Return the [x, y] coordinate for the center point of the cell that contains the specified text.  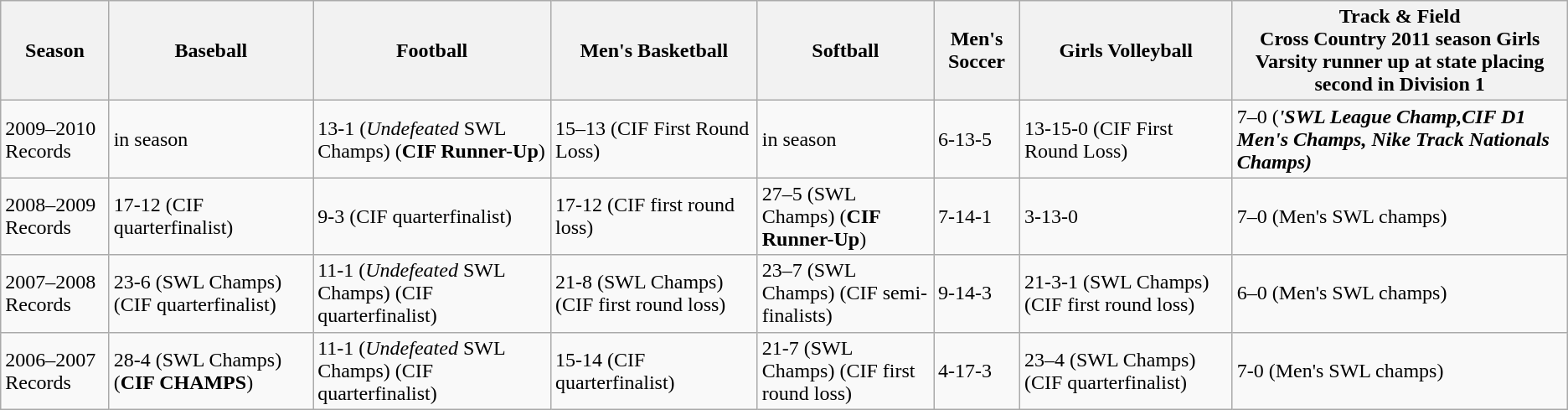
23–7 (SWL Champs) (CIF semi-finalists) [845, 293]
9-3 (CIF quarterfinalist) [432, 216]
21-8 (SWL Champs) (CIF first round loss) [653, 293]
Season [55, 50]
Baseball [211, 50]
9-14-3 [977, 293]
15–13 (CIF First Round Loss) [653, 139]
21-7 (SWL Champs) (CIF first round loss) [845, 371]
Men's Basketball [653, 50]
Softball [845, 50]
7-14-1 [977, 216]
7–0 ('SWL League Champ,CIF D1 Men's Champs, Nike Track Nationals Champs) [1400, 139]
27–5 (SWL Champs) (CIF Runner-Up) [845, 216]
Girls Volleyball [1126, 50]
4-17-3 [977, 371]
3-13-0 [1126, 216]
Men's Soccer [977, 50]
7–0 (Men's SWL champs) [1400, 216]
6–0 (Men's SWL champs) [1400, 293]
21-3-1 (SWL Champs) (CIF first round loss) [1126, 293]
6-13-5 [977, 139]
13-15-0 (CIF First Round Loss) [1126, 139]
23-6 (SWL Champs) (CIF quarterfinalist) [211, 293]
15-14 (CIF quarterfinalist) [653, 371]
17-12 (CIF quarterfinalist) [211, 216]
2009–2010 Records [55, 139]
13-1 (Undefeated SWL Champs) (CIF Runner-Up) [432, 139]
7-0 (Men's SWL champs) [1400, 371]
23–4 (SWL Champs) (CIF quarterfinalist) [1126, 371]
2006–2007 Records [55, 371]
2007–2008 Records [55, 293]
Track & FieldCross Country 2011 season Girls Varsity runner up at state placing second in Division 1 [1400, 50]
17-12 (CIF first round loss) [653, 216]
2008–2009 Records [55, 216]
Football [432, 50]
28-4 (SWL Champs) (CIF CHAMPS) [211, 371]
